Scan for the cell matching the given text and deliver its (x, y) coordinate at center. 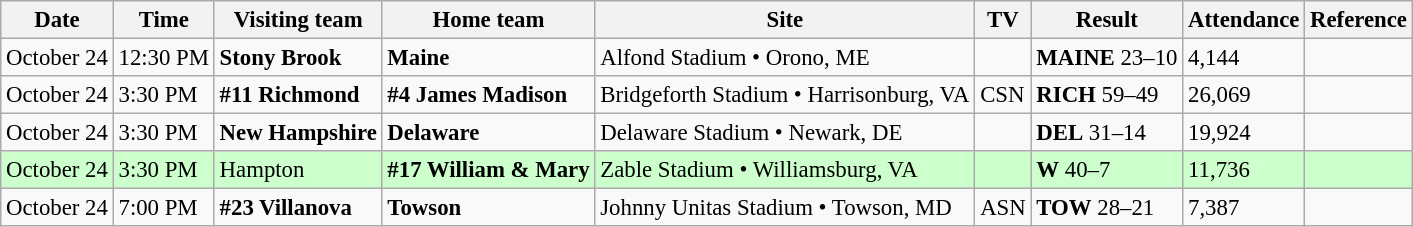
Result (1107, 20)
Towson (488, 208)
W 40–7 (1107, 170)
Delaware Stadium • Newark, DE (785, 133)
Date (57, 20)
4,144 (1244, 58)
Reference (1359, 20)
Attendance (1244, 20)
Alfond Stadium • Orono, ME (785, 58)
Site (785, 20)
Time (164, 20)
Delaware (488, 133)
Bridgeforth Stadium • Harrisonburg, VA (785, 95)
#11 Richmond (298, 95)
7:00 PM (164, 208)
Zable Stadium • Williamsburg, VA (785, 170)
RICH 59–49 (1107, 95)
TV (1003, 20)
#4 James Madison (488, 95)
ASN (1003, 208)
12:30 PM (164, 58)
MAINE 23–10 (1107, 58)
TOW 28–21 (1107, 208)
Visiting team (298, 20)
New Hampshire (298, 133)
Stony Brook (298, 58)
11,736 (1244, 170)
Hampton (298, 170)
Maine (488, 58)
19,924 (1244, 133)
#23 Villanova (298, 208)
DEL 31–14 (1107, 133)
Johnny Unitas Stadium • Towson, MD (785, 208)
26,069 (1244, 95)
7,387 (1244, 208)
Home team (488, 20)
CSN (1003, 95)
#17 William & Mary (488, 170)
